Identify which cell holds the provided text, then report its [X, Y] central coordinate. 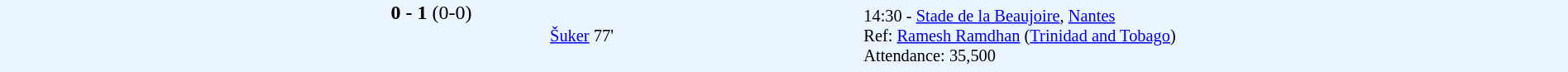
14:30 - Stade de la Beaujoire, NantesRef: Ramesh Ramdhan (Trinidad and Tobago)Attendance: 35,500 [1216, 36]
0 - 1 (0-0) [431, 12]
Šuker 77' [706, 36]
